Detect which cell encompasses the target text, then output its (x, y) center coordinate. 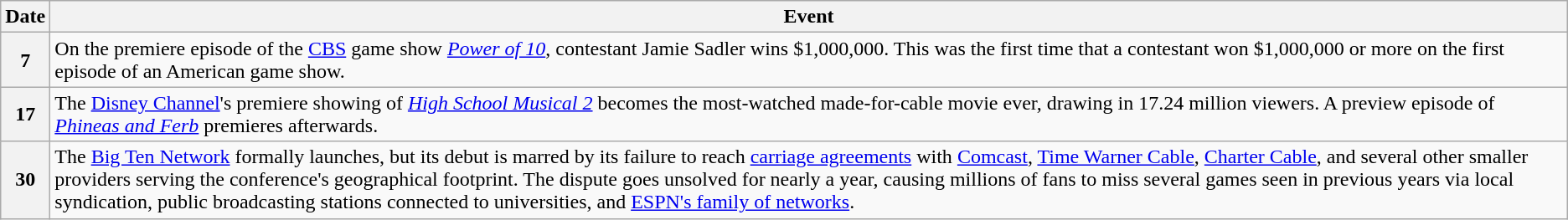
17 (25, 114)
7 (25, 60)
30 (25, 180)
Event (809, 17)
Date (25, 17)
